For the text-containing cell, return its midpoint in [X, Y] coordinate format. 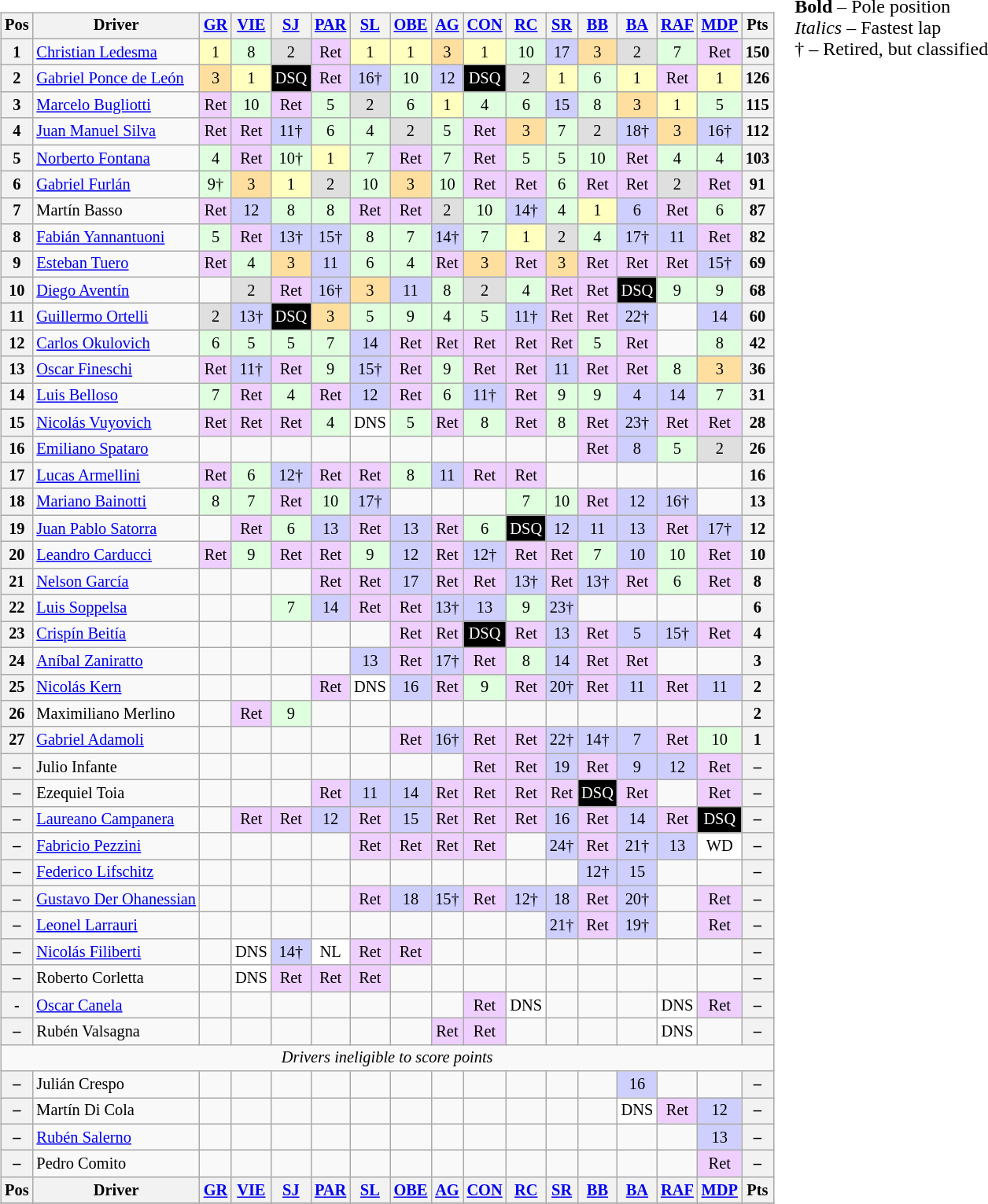
Nicolás Kern [116, 687]
Juan Manuel Silva [116, 131]
10† [291, 158]
60 [758, 317]
68 [758, 290]
Luis Soppelsa [116, 608]
Crispín Beitía [116, 635]
Martín Basso [116, 211]
Ezequiel Toia [116, 793]
31 [758, 396]
Maximiliano Merlino [116, 714]
- [17, 1005]
150 [758, 52]
91 [758, 185]
69 [758, 264]
18† [637, 131]
Esteban Tuero [116, 264]
82 [758, 237]
103 [758, 158]
Gabriel Adamoli [116, 740]
28 [758, 422]
Roberto Corletta [116, 978]
Oscar Canela [116, 1005]
Luis Belloso [116, 396]
Fabricio Pezzini [116, 846]
Oscar Fineschi [116, 370]
NL [330, 952]
Nelson García [116, 581]
Laureano Campanera [116, 819]
19† [637, 926]
Guillermo Ortelli [116, 317]
Nicolás Vuyovich [116, 422]
24 [17, 661]
Julián Crespo [116, 1084]
126 [758, 79]
Rubén Valsagna [116, 1032]
Drivers ineligible to score points [387, 1058]
20 [17, 555]
36 [758, 370]
24† [562, 846]
Mariano Bainotti [116, 502]
Gustavo Der Ohanessian [116, 899]
Marcelo Bugliotti [116, 105]
Diego Aventín [116, 290]
Pedro Comito [116, 1164]
112 [758, 131]
Carlos Okulovich [116, 344]
115 [758, 105]
Gabriel Ponce de León [116, 79]
87 [758, 211]
Juan Pablo Satorra [116, 528]
27 [17, 740]
Norberto Fontana [116, 158]
21 [17, 581]
Nicolás Filiberti [116, 952]
Fabián Yannantuoni [116, 237]
Leandro Carducci [116, 555]
42 [758, 344]
22 [17, 608]
Christian Ledesma [116, 52]
Aníbal Zaniratto [116, 661]
Emiliano Spataro [116, 449]
9† [216, 185]
25 [17, 687]
Gabriel Furlán [116, 185]
23 [17, 635]
Federico Lifschitz [116, 873]
Leonel Larrauri [116, 926]
WD [720, 846]
Lucas Armellini [116, 476]
Rubén Salerno [116, 1137]
Julio Infante [116, 767]
Martín Di Cola [116, 1111]
